Extract the [x, y] coordinate from the center of the cell holding the provided text.  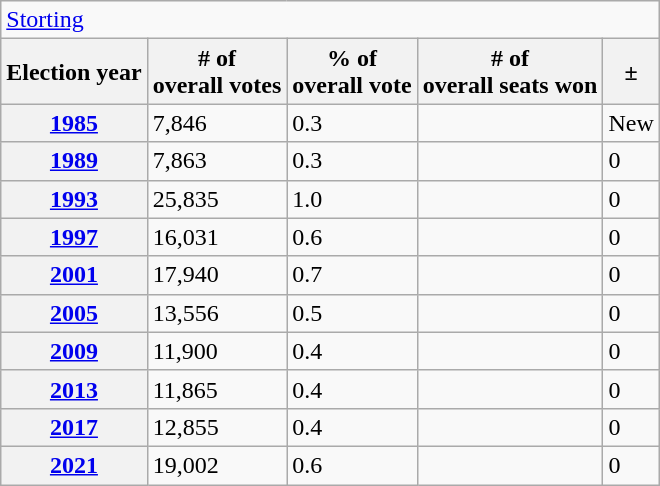
# ofoverall votes [217, 72]
Storting [330, 20]
11,900 [217, 351]
1.0 [352, 199]
2005 [74, 313]
2001 [74, 275]
2021 [74, 465]
Election year [74, 72]
2017 [74, 427]
1993 [74, 199]
1989 [74, 161]
7,846 [217, 123]
19,002 [217, 465]
11,865 [217, 389]
2009 [74, 351]
1997 [74, 237]
16,031 [217, 237]
13,556 [217, 313]
New [631, 123]
± [631, 72]
7,863 [217, 161]
17,940 [217, 275]
25,835 [217, 199]
0.5 [352, 313]
2013 [74, 389]
# ofoverall seats won [510, 72]
12,855 [217, 427]
0.7 [352, 275]
% ofoverall vote [352, 72]
1985 [74, 123]
